Output the [X, Y] coordinate of the center of the cell containing the given text.  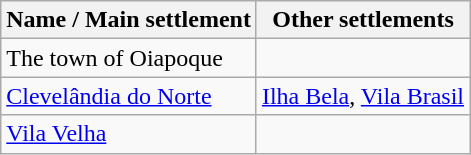
The town of Oiapoque [129, 58]
Ilha Bela, Vila Brasil [362, 96]
Clevelândia do Norte [129, 96]
Name / Main settlement [129, 20]
Other settlements [362, 20]
Vila Velha [129, 134]
